Scan for the cell matching the given text and deliver its (X, Y) coordinate at center. 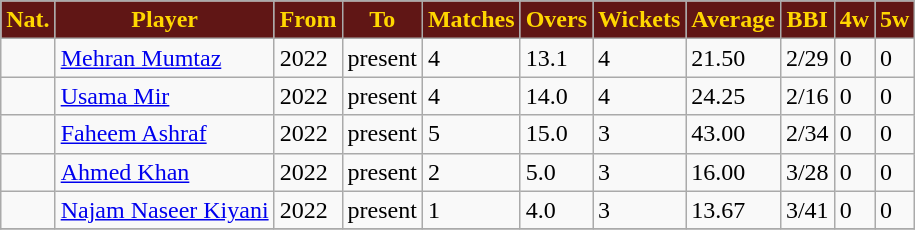
5w (895, 20)
2/16 (807, 96)
5 (471, 134)
16.00 (734, 172)
Faheem Ashraf (164, 134)
21.50 (734, 58)
2/34 (807, 134)
2 (471, 172)
Ahmed Khan (164, 172)
Overs (556, 20)
4w (854, 20)
Nat. (28, 20)
Wickets (640, 20)
2/29 (807, 58)
BBI (807, 20)
43.00 (734, 134)
To (382, 20)
3/41 (807, 210)
5.0 (556, 172)
3/28 (807, 172)
13.67 (734, 210)
Average (734, 20)
From (308, 20)
1 (471, 210)
Najam Naseer Kiyani (164, 210)
24.25 (734, 96)
Mehran Mumtaz (164, 58)
13.1 (556, 58)
4.0 (556, 210)
Matches (471, 20)
Usama Mir (164, 96)
Player (164, 20)
14.0 (556, 96)
15.0 (556, 134)
